Output the (X, Y) coordinate of the center of the cell containing the given text.  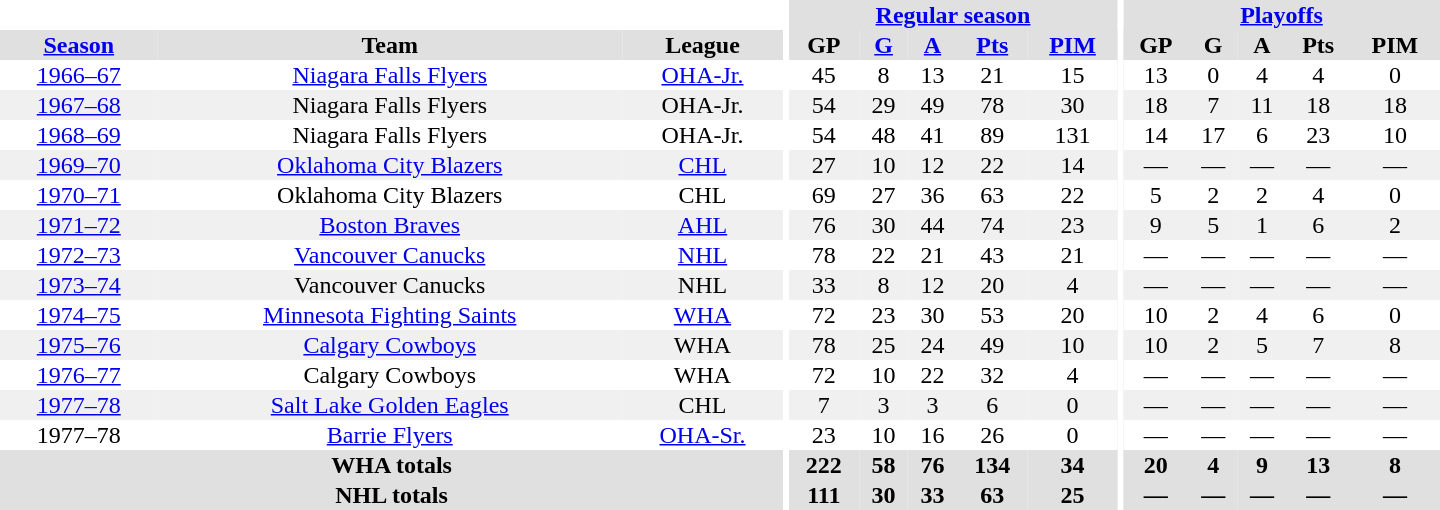
NHL totals (392, 495)
17 (1214, 135)
OHA-Sr. (702, 435)
Regular season (954, 15)
131 (1073, 135)
1 (1262, 225)
32 (992, 375)
45 (824, 75)
26 (992, 435)
41 (932, 135)
222 (824, 465)
1970–71 (79, 195)
1969–70 (79, 165)
1967–68 (79, 105)
34 (1073, 465)
1973–74 (79, 285)
Season (79, 45)
53 (992, 315)
Team (390, 45)
League (702, 45)
58 (884, 465)
16 (932, 435)
Minnesota Fighting Saints (390, 315)
1976–77 (79, 375)
44 (932, 225)
89 (992, 135)
Barrie Flyers (390, 435)
Playoffs (1282, 15)
Boston Braves (390, 225)
111 (824, 495)
1971–72 (79, 225)
1968–69 (79, 135)
1975–76 (79, 345)
29 (884, 105)
15 (1073, 75)
Salt Lake Golden Eagles (390, 405)
36 (932, 195)
11 (1262, 105)
1974–75 (79, 315)
AHL (702, 225)
1972–73 (79, 255)
24 (932, 345)
WHA totals (392, 465)
43 (992, 255)
134 (992, 465)
74 (992, 225)
48 (884, 135)
69 (824, 195)
1966–67 (79, 75)
